Locate the cell with the specified text and output its [X, Y] center coordinate. 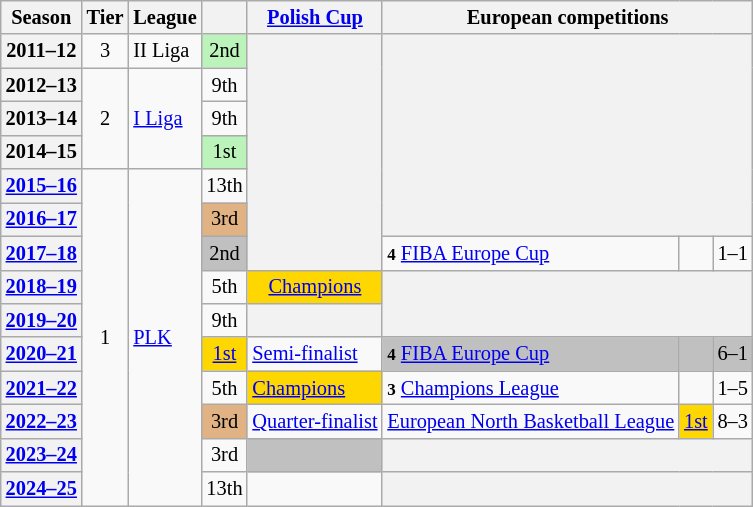
2012–13 [42, 85]
Quarter-finalist [314, 421]
8–3 [733, 421]
3 Champions League [530, 388]
2016–17 [42, 219]
Season [42, 17]
I Liga [164, 118]
II Liga [164, 51]
2021–22 [42, 388]
European North Basketball League [530, 421]
2015–16 [42, 186]
Polish Cup [314, 17]
2018–19 [42, 287]
European competitions [567, 17]
3 [106, 51]
2023–24 [42, 455]
1–5 [733, 388]
2013–14 [42, 118]
2011–12 [42, 51]
6–1 [733, 354]
2024–25 [42, 489]
1–1 [733, 253]
Tier [106, 17]
2022–23 [42, 421]
2014–15 [42, 152]
2019–20 [42, 320]
League [164, 17]
2020–21 [42, 354]
1 [106, 338]
PLK [164, 338]
2 [106, 118]
2017–18 [42, 253]
Semi-finalist [314, 354]
